Provide the (X, Y) coordinate of the cell's center where the given text is located.  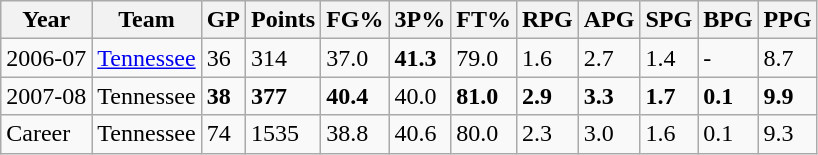
BPG (728, 20)
9.3 (788, 134)
2.7 (609, 58)
40.6 (420, 134)
9.9 (788, 96)
40.4 (355, 96)
APG (609, 20)
1.7 (669, 96)
2.9 (547, 96)
GP (223, 20)
RPG (547, 20)
FT% (484, 20)
2007-08 (46, 96)
8.7 (788, 58)
Team (146, 20)
314 (284, 58)
3P% (420, 20)
1535 (284, 134)
80.0 (484, 134)
Points (284, 20)
Career (46, 134)
41.3 (420, 58)
SPG (669, 20)
2.3 (547, 134)
36 (223, 58)
1.4 (669, 58)
PPG (788, 20)
Year (46, 20)
2006-07 (46, 58)
FG% (355, 20)
38 (223, 96)
377 (284, 96)
79.0 (484, 58)
37.0 (355, 58)
81.0 (484, 96)
38.8 (355, 134)
40.0 (420, 96)
3.0 (609, 134)
3.3 (609, 96)
- (728, 58)
74 (223, 134)
